Locate the cell with the specified text and output its [x, y] center coordinate. 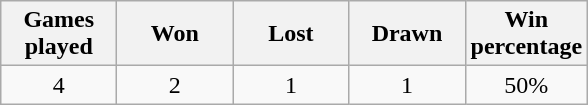
2 [175, 85]
Drawn [407, 34]
Win percentage [526, 34]
50% [526, 85]
Lost [291, 34]
4 [59, 85]
Games played [59, 34]
Won [175, 34]
